Locate the cell with the specified text and output its (x, y) center coordinate. 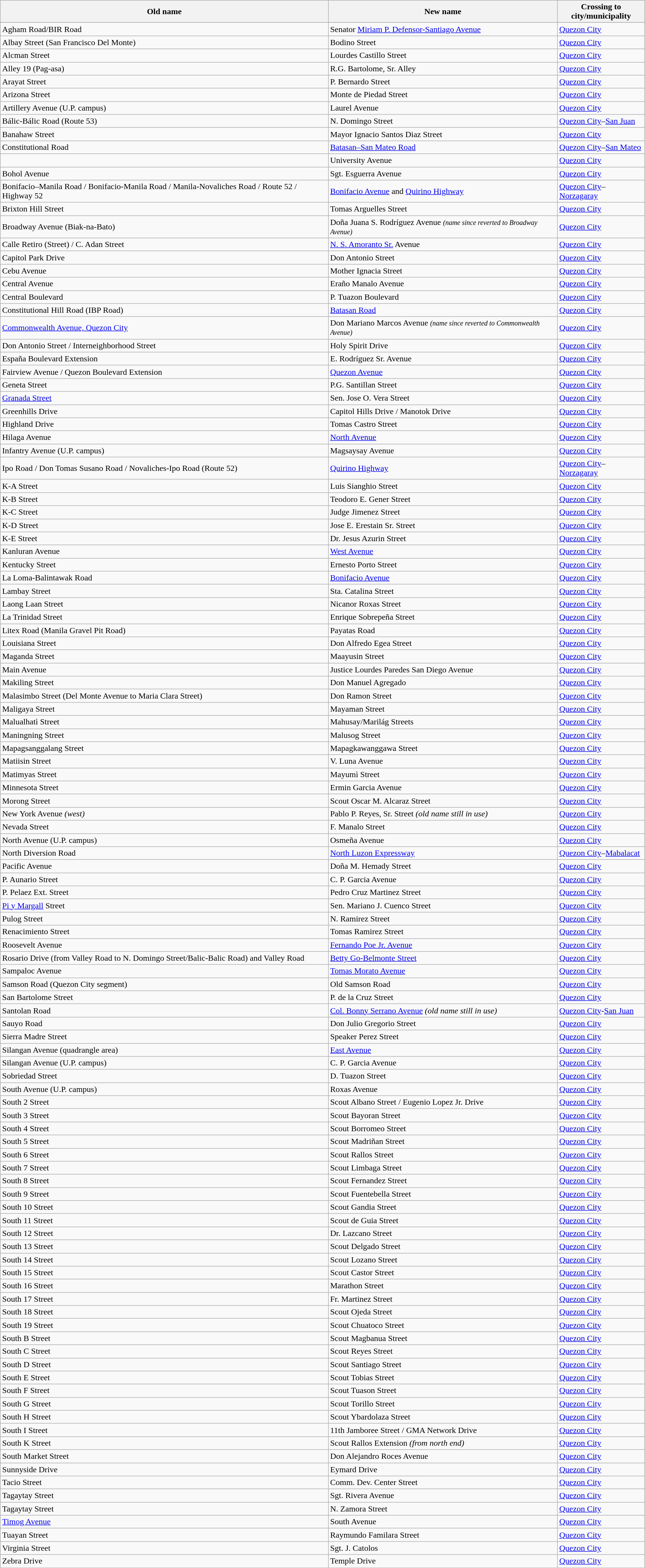
East Avenue (443, 1050)
R.G. Bartolome, Sr. Alley (443, 69)
Raymundo Familara Street (443, 1535)
Tacio Street (164, 1483)
South 3 Street (164, 1115)
P. Tuazon Boulevard (443, 297)
South 7 Street (164, 1168)
Alcman Street (164, 55)
Scout Fernandez Street (443, 1181)
South Market Street (164, 1456)
Hilaga Avenue (164, 437)
Alley 19 (Pag-asa) (164, 69)
Roxas Avenue (443, 1089)
Mayaman Street (443, 709)
Mahusay/Marilág Streets (443, 722)
Sampaloc Avenue (164, 971)
Arizona Street (164, 95)
Sgt. J. Catolos (443, 1548)
Sierra Madre Street (164, 1036)
Timog Avenue (164, 1522)
Sauyo Road (164, 1023)
South 15 Street (164, 1273)
Monte de Piedad Street (443, 95)
Sobriedad Street (164, 1076)
Granada Street (164, 398)
E. Rodríguez Sr. Avenue (443, 359)
Makiling Street (164, 683)
Commonwealth Avenue, Quezon City (164, 328)
Don Ramon Street (443, 696)
South 2 Street (164, 1102)
Scout Reyes Street (443, 1351)
Don Alejandro Roces Avenue (443, 1456)
Quezon Avenue (443, 372)
Pulog Street (164, 919)
Scout Lozano Street (443, 1260)
Scout de Guia Street (443, 1220)
North Diversion Road (164, 853)
Pablo P. Reyes, Sr. Street (old name still in use) (443, 814)
Marathon Street (443, 1286)
Fairview Avenue / Quezon Boulevard Extension (164, 372)
Ernesto Porto Street (443, 565)
Scout Tuason Street (443, 1391)
P.G. Santillan Street (443, 385)
Nevada Street (164, 827)
South H Street (164, 1417)
Judge Jimenez Street (443, 512)
South E Street (164, 1378)
Don Mariano Marcos Avenue (name since reverted to Commonwealth Avenue) (443, 328)
Tomas Ramirez Street (443, 932)
South Avenue (U.P. campus) (164, 1089)
Mayumì Street (443, 774)
Albay Street (San Francisco Del Monte) (164, 42)
Matimyas Street (164, 774)
K-C Street (164, 512)
Banahaw Street (164, 134)
Betty Go-Belmonte Street (443, 958)
South 4 Street (164, 1128)
Matiisin Street (164, 761)
Tomas Arguelles Street (443, 209)
Jose E. Erestain Sr. Street (443, 525)
Scout Delgado Street (443, 1246)
Morong Street (164, 801)
Constitutional Hill Road (IBP Road) (164, 310)
Batasan Road (443, 310)
South 8 Street (164, 1181)
Fr. Martinez Street (443, 1299)
Ipo Road / Don Tomas Susano Road / Novaliches-Ipo Road (Route 52) (164, 468)
K-E Street (164, 538)
P. Aunario Street (164, 879)
Cebu Avenue (164, 271)
North Avenue (U.P. campus) (164, 840)
Malualhatì Street (164, 722)
Scout Magbanua Street (443, 1338)
Constitutional Road (164, 147)
Teodoro E. Gener Street (443, 499)
Pi y Margall Street (164, 906)
D. Tuazon Street (443, 1076)
Litex Road (Manila Gravel Pit Road) (164, 630)
Bodino Street (443, 42)
Sgt. Rivera Avenue (443, 1496)
Scout Torillo Street (443, 1404)
V. Luna Avenue (443, 761)
Nicanor Roxas Street (443, 604)
South 16 Street (164, 1286)
Scout Oscar M. Alcaraz Street (443, 801)
Laurel Avenue (443, 108)
South 11 Street (164, 1220)
N. Domingo Street (443, 121)
Kentucky Street (164, 565)
South K Street (164, 1443)
North Avenue (443, 437)
Don Antonio Street (443, 258)
Scout Gandia Street (443, 1207)
Scout Limbaga Street (443, 1168)
South D Street (164, 1364)
Scout Borromeo Street (443, 1128)
Dr. Jesus Azurin Street (443, 538)
Scout Chuatoco Street (443, 1325)
Bohol Avenue (164, 173)
Roosevelt Avenue (164, 945)
Scout Madriñan Street (443, 1142)
South F Street (164, 1391)
Ermin Garcia Avenue (443, 787)
Quezon City–San Mateo (601, 147)
Quezon City–San Juan (601, 121)
Malusog Street (443, 735)
Batasan–San Mateo Road (443, 147)
Scout Castor Street (443, 1273)
Eymard Drive (443, 1469)
Holy Spirit Drive (443, 345)
Maligaya Street (164, 709)
South 5 Street (164, 1142)
Scout Ybardolaza Street (443, 1417)
Dr. Lazcano Street (443, 1233)
P. Pelaez Ext. Street (164, 893)
Luis Sianghio Street (443, 486)
Justice Lourdes Paredes San Diego Avenue (443, 670)
Central Avenue (164, 284)
Speaker Perez Street (443, 1036)
La Loma-Balintawak Road (164, 578)
University Avenue (443, 160)
España Boulevard Extension (164, 359)
Scout Fuentebella Street (443, 1194)
South 14 Street (164, 1260)
Temple Drive (443, 1561)
South Avenue (443, 1522)
P. Bernardo Street (443, 82)
Pacific Avenue (164, 866)
South 19 Street (164, 1325)
West Avenue (443, 551)
Bonifacio–Manila Road / Bonifacio-Manila Road / Manila-Novaliches Road / Route 52 / Highway 52 (164, 192)
Capitol Hills Drive / Manotok Drive (443, 411)
Scout Rallos Extension (from north end) (443, 1443)
Comm. Dev. Center Street (443, 1483)
Don Julio Gregorio Street (443, 1023)
Old name (164, 12)
Main Avenue (164, 670)
North Luzon Expressway (443, 853)
Silangan Avenue (U.P. campus) (164, 1063)
Sunnyside Drive (164, 1469)
Arayat Street (164, 82)
Mayor Ignacio Santos Diaz Street (443, 134)
Fernando Poe Jr. Avenue (443, 945)
South G Street (164, 1404)
Sta. Catalina Street (443, 591)
11th Jamboree Street / GMA Network Drive (443, 1430)
Magsaysay Avenue (443, 451)
South 18 Street (164, 1312)
Sen. Mariano J. Cuenco Street (443, 906)
Scout Bayoran Street (443, 1115)
Doña M. Hemady Street (443, 866)
Don Alfredo Egea Street (443, 643)
Rosario Drive (from Valley Road to N. Domingo Street/Balic-Balic Road) and Valley Road (164, 958)
Capitol Park Drive (164, 258)
Tomas Morato Avenue (443, 971)
Geneta Street (164, 385)
South I Street (164, 1430)
Lourdes Castillo Street (443, 55)
South 17 Street (164, 1299)
San Bartolome Street (164, 997)
Greenhills Drive (164, 411)
P. de la Cruz Street (443, 997)
Old Samson Road (443, 984)
Osmeña Avenue (443, 840)
Scout Ojeda Street (443, 1312)
South 6 Street (164, 1155)
Quezon City–Mabalacat (601, 853)
K-B Street (164, 499)
K-D Street (164, 525)
South 9 Street (164, 1194)
Quirino Highway (443, 468)
Santolan Road (164, 1010)
Samson Road (Quezon City segment) (164, 984)
South C Street (164, 1351)
Broadway Avenue (Biak-na-Bato) (164, 227)
Don Manuel Agregado (443, 683)
Pedro Cruz Martinez Street (443, 893)
Tuayan Street (164, 1535)
Scout Rallos Street (443, 1155)
Calle Retiro (Street) / C. Adan Street (164, 245)
Col. Bonny Serrano Avenue (old name still in use) (443, 1010)
Maganda Street (164, 657)
Eraño Manalo Avenue (443, 284)
Lambay Street (164, 591)
Louisiana Street (164, 643)
Maayusin Street (443, 657)
Sgt. Esguerra Avenue (443, 173)
Virginia Street (164, 1548)
Don Antonio Street / Interneighborhood Street (164, 345)
New name (443, 12)
Maningning Street (164, 735)
Crossing to city/municipality (601, 12)
K-A Street (164, 486)
Agham Road/BIR Road (164, 29)
N. S. Amoranto Sr. Avenue (443, 245)
Scout Tobias Street (443, 1378)
La Trinidad Street (164, 617)
Doña Juana S. Rodríguez Avenue (name since reverted to Broadway Avenue) (443, 227)
South 12 Street (164, 1233)
Tomas Castro Street (443, 424)
N. Ramirez Street (443, 919)
Senator Miriam P. Defensor-Santiago Avenue (443, 29)
Zebra Drive (164, 1561)
Scout Santiago Street (443, 1364)
Quezon City-San Juan (601, 1010)
Scout Albano Street / Eugenio Lopez Jr. Drive (443, 1102)
Artillery Avenue (U.P. campus) (164, 108)
Silangan Avenue (quadrangle area) (164, 1050)
Sen. Jose O. Vera Street (443, 398)
Kanluran Avenue (164, 551)
Laong Laan Street (164, 604)
Central Boulevard (164, 297)
F. Manalo Street (443, 827)
Mother Ignacia Street (443, 271)
Brixton Hill Street (164, 209)
Bonifacio Avenue (443, 578)
Renacimiento Street (164, 932)
Bonifacio Avenue and Quirino Highway (443, 192)
Infantry Avenue (U.P. campus) (164, 451)
Mapagkawanggawa Street (443, 748)
Highland Drive (164, 424)
Minnesota Street (164, 787)
Mapagsanggalang Street (164, 748)
Malasimbo Street (Del Monte Avenue to Maria Clara Street) (164, 696)
N. Zamora Street (443, 1509)
Enrique Sobrepeña Street (443, 617)
South B Street (164, 1338)
South 10 Street (164, 1207)
South 13 Street (164, 1246)
Payatas Road (443, 630)
Bálic-Bálic Road (Route 53) (164, 121)
New York Avenue (west) (164, 814)
